Pinpoint the cell where the given text exists, returning its [X, Y] midpoint coordinate. 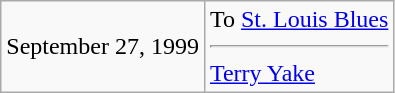
September 27, 1999 [103, 47]
To St. Louis BluesTerry Yake [298, 47]
